For the text-containing cell, return its midpoint in (X, Y) coordinate format. 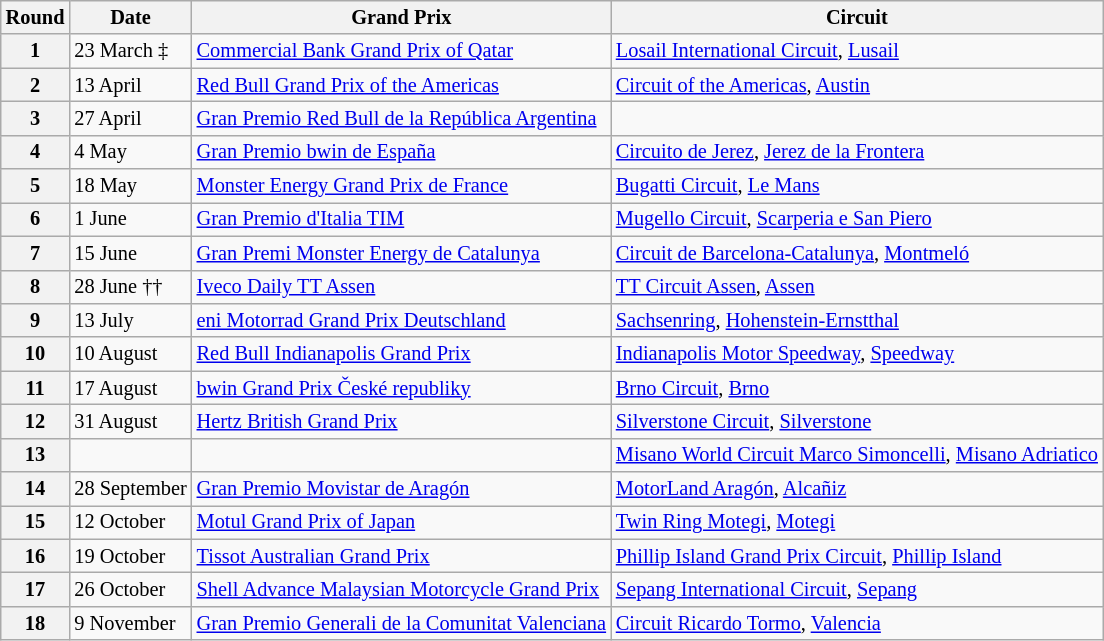
19 October (130, 556)
18 May (130, 186)
7 (36, 253)
Hertz British Grand Prix (402, 421)
Circuito de Jerez, Jerez de la Frontera (857, 152)
10 (36, 354)
12 October (130, 522)
17 August (130, 388)
4 (36, 152)
1 (36, 51)
15 (36, 522)
17 (36, 589)
Grand Prix (402, 17)
28 June †† (130, 287)
eni Motorrad Grand Prix Deutschland (402, 320)
TT Circuit Assen, Assen (857, 287)
Gran Premio bwin de España (402, 152)
18 (36, 623)
2 (36, 85)
bwin Grand Prix České republiky (402, 388)
Iveco Daily TT Assen (402, 287)
Gran Premio Red Bull de la República Argentina (402, 118)
Monster Energy Grand Prix de France (402, 186)
Silverstone Circuit, Silverstone (857, 421)
Red Bull Grand Prix of the Americas (402, 85)
26 October (130, 589)
Gran Premio Movistar de Aragón (402, 489)
Red Bull Indianapolis Grand Prix (402, 354)
Tissot Australian Grand Prix (402, 556)
31 August (130, 421)
27 April (130, 118)
10 August (130, 354)
MotorLand Aragón, Alcañiz (857, 489)
28 September (130, 489)
Motul Grand Prix of Japan (402, 522)
Gran Premio Generali de la Comunitat Valenciana (402, 623)
Sepang International Circuit, Sepang (857, 589)
Misano World Circuit Marco Simoncelli, Misano Adriatico (857, 455)
12 (36, 421)
13 (36, 455)
Bugatti Circuit, Le Mans (857, 186)
Gran Premio d'Italia TIM (402, 219)
Mugello Circuit, Scarperia e San Piero (857, 219)
Gran Premi Monster Energy de Catalunya (402, 253)
Phillip Island Grand Prix Circuit, Phillip Island (857, 556)
Circuit de Barcelona-Catalunya, Montmeló (857, 253)
5 (36, 186)
6 (36, 219)
Sachsenring, Hohenstein-Ernstthal (857, 320)
15 June (130, 253)
Circuit of the Americas, Austin (857, 85)
Twin Ring Motegi, Motegi (857, 522)
Brno Circuit, Brno (857, 388)
Circuit (857, 17)
13 April (130, 85)
Losail International Circuit, Lusail (857, 51)
11 (36, 388)
Indianapolis Motor Speedway, Speedway (857, 354)
Shell Advance Malaysian Motorcycle Grand Prix (402, 589)
3 (36, 118)
4 May (130, 152)
1 June (130, 219)
23 March ‡ (130, 51)
9 (36, 320)
Commercial Bank Grand Prix of Qatar (402, 51)
Circuit Ricardo Tormo, Valencia (857, 623)
Round (36, 17)
8 (36, 287)
13 July (130, 320)
9 November (130, 623)
14 (36, 489)
16 (36, 556)
Date (130, 17)
